For the text-containing cell, return its midpoint in [X, Y] coordinate format. 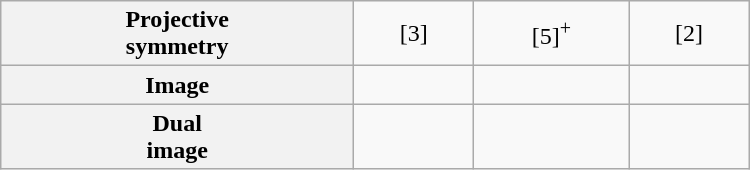
Projectivesymmetry [178, 34]
Image [178, 85]
Dualimage [178, 136]
[5]+ [552, 34]
[2] [689, 34]
[3] [414, 34]
